Detect which cell encompasses the target text, then output its [X, Y] center coordinate. 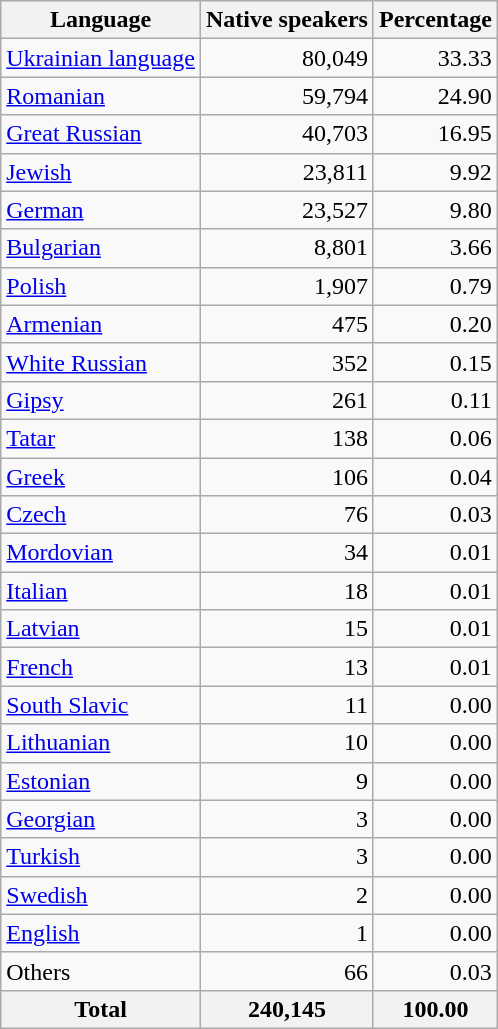
Language [101, 20]
1 [286, 933]
138 [286, 438]
106 [286, 477]
475 [286, 324]
Polish [101, 286]
Ukrainian language [101, 58]
0.11 [435, 400]
Mordovian [101, 553]
Italian [101, 591]
13 [286, 667]
Percentage [435, 20]
Great Russian [101, 134]
Swedish [101, 895]
Greek [101, 477]
Bulgarian [101, 248]
South Slavic [101, 705]
Turkish [101, 857]
2 [286, 895]
8,801 [286, 248]
Armenian [101, 324]
9.80 [435, 210]
Latvian [101, 629]
0.20 [435, 324]
240,145 [286, 1009]
100.00 [435, 1009]
0.06 [435, 438]
352 [286, 362]
11 [286, 705]
Native speakers [286, 20]
Czech [101, 515]
23,527 [286, 210]
0.79 [435, 286]
40,703 [286, 134]
3.66 [435, 248]
White Russian [101, 362]
24.90 [435, 96]
Total [101, 1009]
34 [286, 553]
9.92 [435, 172]
59,794 [286, 96]
16.95 [435, 134]
Jewish [101, 172]
33.33 [435, 58]
66 [286, 971]
Estonian [101, 781]
Georgian [101, 819]
15 [286, 629]
18 [286, 591]
261 [286, 400]
English [101, 933]
Others [101, 971]
23,811 [286, 172]
10 [286, 743]
76 [286, 515]
Lithuanian [101, 743]
German [101, 210]
1,907 [286, 286]
0.15 [435, 362]
9 [286, 781]
0.04 [435, 477]
Romanian [101, 96]
Tatar [101, 438]
Gipsy [101, 400]
80,049 [286, 58]
French [101, 667]
